Detect which cell encompasses the target text, then output its (x, y) center coordinate. 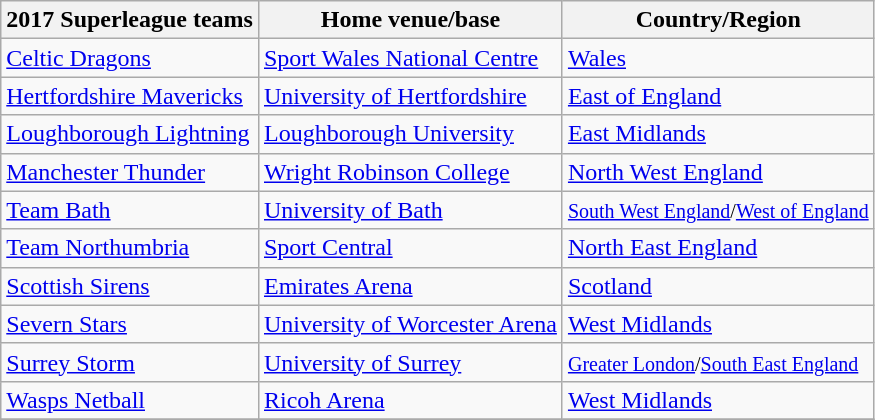
Team Northumbria (130, 248)
Wasps Netball (130, 400)
Loughborough University (410, 134)
Celtic Dragons (130, 58)
Emirates Arena (410, 286)
University of Worcester Arena (410, 324)
Loughborough Lightning (130, 134)
Manchester Thunder (130, 172)
Country/Region (718, 20)
Greater London/South East England (718, 362)
Sport Central (410, 248)
2017 Superleague teams (130, 20)
North West England (718, 172)
University of Surrey (410, 362)
Surrey Storm (130, 362)
North East England (718, 248)
University of Bath (410, 210)
South West England/West of England (718, 210)
Ricoh Arena (410, 400)
Team Bath (130, 210)
Scottish Sirens (130, 286)
University of Hertfordshire (410, 96)
Wales (718, 58)
Scotland (718, 286)
East Midlands (718, 134)
Sport Wales National Centre (410, 58)
East of England (718, 96)
Home venue/base (410, 20)
Hertfordshire Mavericks (130, 96)
Wright Robinson College (410, 172)
Severn Stars (130, 324)
